Return (x, y) of the center of cell containing provided text 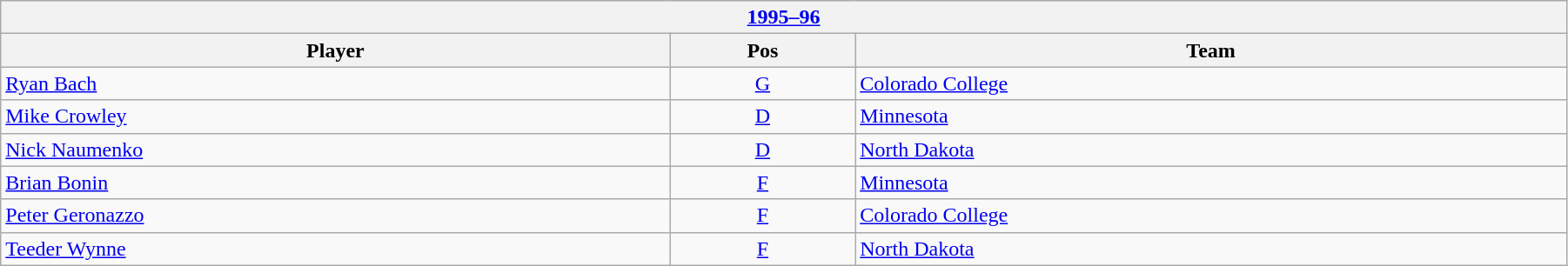
Teeder Wynne (336, 249)
G (762, 83)
Team (1211, 50)
Ryan Bach (336, 83)
Brian Bonin (336, 183)
Nick Naumenko (336, 150)
Peter Geronazzo (336, 216)
Player (336, 50)
Mike Crowley (336, 116)
Pos (762, 50)
1995–96 (784, 17)
